Determine the (x, y) coordinate at the center of the cell enclosing the given text.  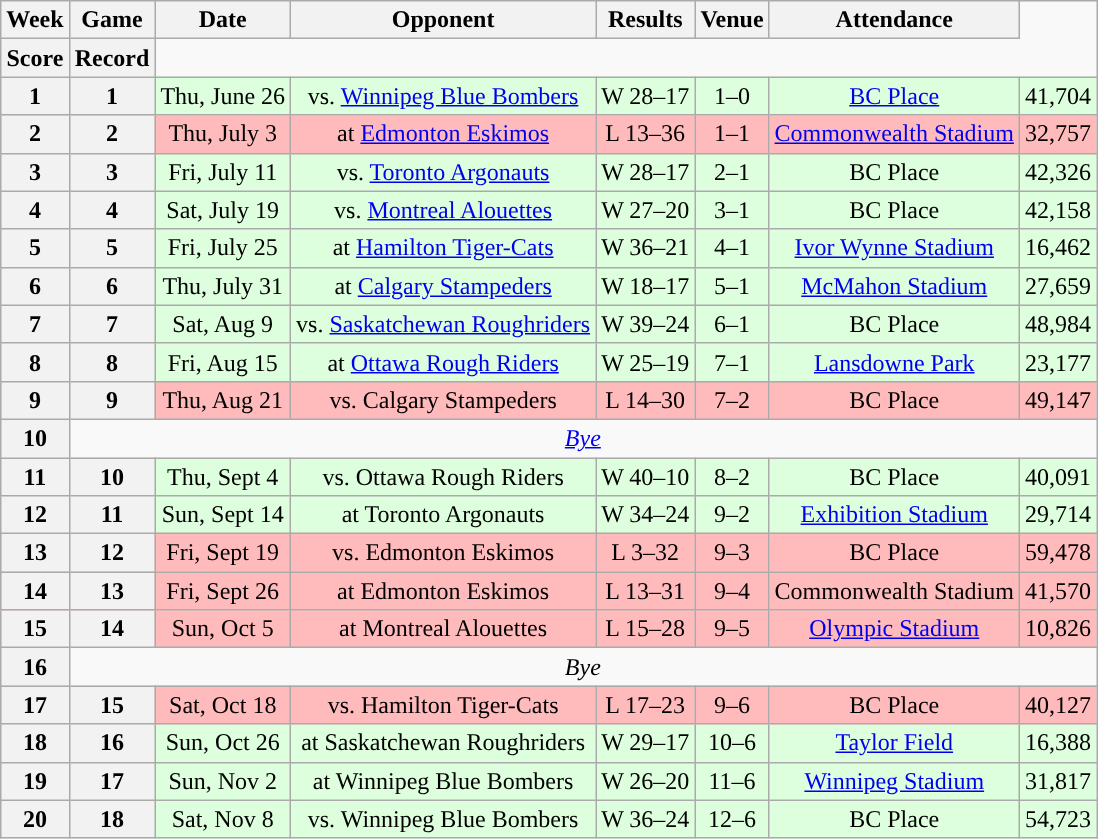
Sat, Aug 9 (223, 324)
1–1 (732, 134)
W 26–20 (646, 781)
59,478 (1058, 553)
W 25–19 (646, 362)
vs. Edmonton Eskimos (444, 553)
L 3–32 (646, 553)
10,826 (1058, 629)
L 15–28 (646, 629)
vs. Montreal Alouettes (444, 210)
Sat, Oct 18 (223, 705)
W 29–17 (646, 743)
W 40–10 (646, 477)
9–6 (732, 705)
vs. Ottawa Rough Riders (444, 477)
Sun, Oct 26 (223, 743)
Record (112, 58)
9–3 (732, 553)
29,714 (1058, 515)
vs. Calgary Stampeders (444, 400)
W 36–24 (646, 819)
9–5 (732, 629)
42,158 (1058, 210)
Fri, Aug 15 (223, 362)
10–6 (732, 743)
4–1 (732, 248)
Lansdowne Park (894, 362)
Fri, July 11 (223, 172)
Thu, July 3 (223, 134)
W 27–20 (646, 210)
Score (35, 58)
6–1 (732, 324)
32,757 (1058, 134)
49,147 (1058, 400)
16,388 (1058, 743)
Venue (732, 20)
Sat, Nov 8 (223, 819)
3–1 (732, 210)
Fri, July 25 (223, 248)
Fri, Sept 26 (223, 591)
W 39–24 (646, 324)
Week (35, 20)
8–2 (732, 477)
12–6 (732, 819)
at Hamilton Tiger-Cats (444, 248)
at Ottawa Rough Riders (444, 362)
20 (35, 819)
Olympic Stadium (894, 629)
Thu, Aug 21 (223, 400)
Exhibition Stadium (894, 515)
Date (223, 20)
at Winnipeg Blue Bombers (444, 781)
2–1 (732, 172)
54,723 (1058, 819)
5–1 (732, 286)
11–6 (732, 781)
Results (646, 20)
W 34–24 (646, 515)
41,704 (1058, 96)
L 17–23 (646, 705)
vs. Toronto Argonauts (444, 172)
Thu, June 26 (223, 96)
L 13–36 (646, 134)
Sun, Nov 2 (223, 781)
Thu, July 31 (223, 286)
Ivor Wynne Stadium (894, 248)
McMahon Stadium (894, 286)
23,177 (1058, 362)
at Toronto Argonauts (444, 515)
Thu, Sept 4 (223, 477)
Winnipeg Stadium (894, 781)
L 13–31 (646, 591)
W 36–21 (646, 248)
Sun, Oct 5 (223, 629)
Sat, July 19 (223, 210)
Taylor Field (894, 743)
19 (35, 781)
9–4 (732, 591)
vs. Hamilton Tiger-Cats (444, 705)
27,659 (1058, 286)
40,091 (1058, 477)
at Calgary Stampeders (444, 286)
vs. Saskatchewan Roughriders (444, 324)
40,127 (1058, 705)
Game (112, 20)
Fri, Sept 19 (223, 553)
Opponent (444, 20)
7–2 (732, 400)
42,326 (1058, 172)
31,817 (1058, 781)
9–2 (732, 515)
1–0 (732, 96)
Sun, Sept 14 (223, 515)
W 18–17 (646, 286)
16,462 (1058, 248)
at Montreal Alouettes (444, 629)
at Saskatchewan Roughriders (444, 743)
41,570 (1058, 591)
L 14–30 (646, 400)
7–1 (732, 362)
Attendance (894, 20)
48,984 (1058, 324)
